Capture the cell that displays the provided text and extract its [x, y] central coordinate. 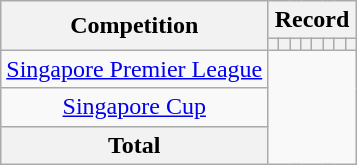
Record [312, 20]
Singapore Premier League [134, 69]
Singapore Cup [134, 107]
Competition [134, 26]
Total [134, 145]
